Determine the [x, y] coordinate at the center of the cell enclosing the given text.  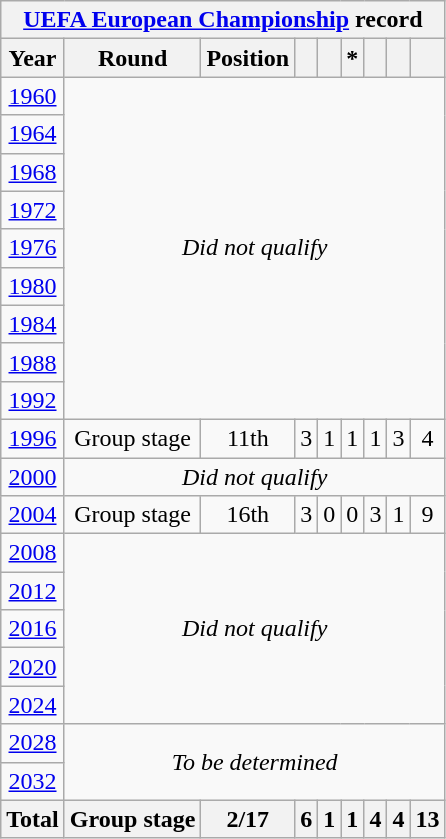
2008 [33, 553]
2/17 [248, 819]
2024 [33, 705]
1972 [33, 210]
6 [306, 819]
1968 [33, 172]
2016 [33, 629]
Total [33, 819]
13 [428, 819]
1960 [33, 96]
16th [248, 515]
UEFA European Championship record [223, 20]
1980 [33, 286]
To be determined [254, 762]
Position [248, 58]
11th [248, 438]
2020 [33, 667]
2012 [33, 591]
Year [33, 58]
Round [132, 58]
1992 [33, 400]
1996 [33, 438]
1988 [33, 362]
1984 [33, 324]
2004 [33, 515]
2000 [33, 477]
1976 [33, 248]
* [352, 58]
9 [428, 515]
2028 [33, 743]
1964 [33, 134]
2032 [33, 781]
